Pinpoint the cell where the given text exists, returning its [X, Y] midpoint coordinate. 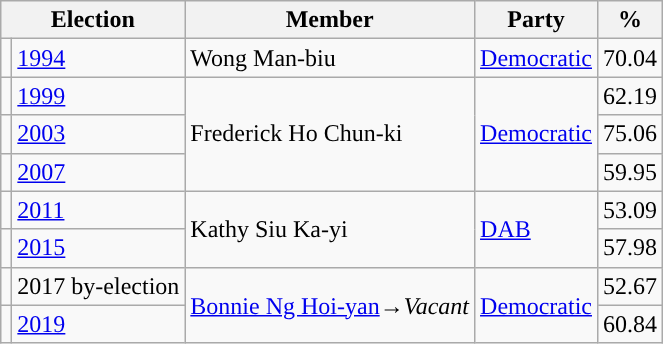
62.19 [630, 96]
57.98 [630, 248]
1994 [98, 58]
2019 [98, 324]
Frederick Ho Chun-ki [330, 134]
2007 [98, 172]
2011 [98, 210]
52.67 [630, 286]
60.84 [630, 324]
% [630, 20]
1999 [98, 96]
Member [330, 20]
53.09 [630, 210]
Party [536, 20]
2017 by-election [98, 286]
Kathy Siu Ka-yi [330, 229]
Wong Man-biu [330, 58]
70.04 [630, 58]
Bonnie Ng Hoi-yan→Vacant [330, 305]
2003 [98, 134]
59.95 [630, 172]
2015 [98, 248]
75.06 [630, 134]
DAB [536, 229]
Election [93, 20]
